Scan for the cell matching the given text and deliver its (X, Y) coordinate at center. 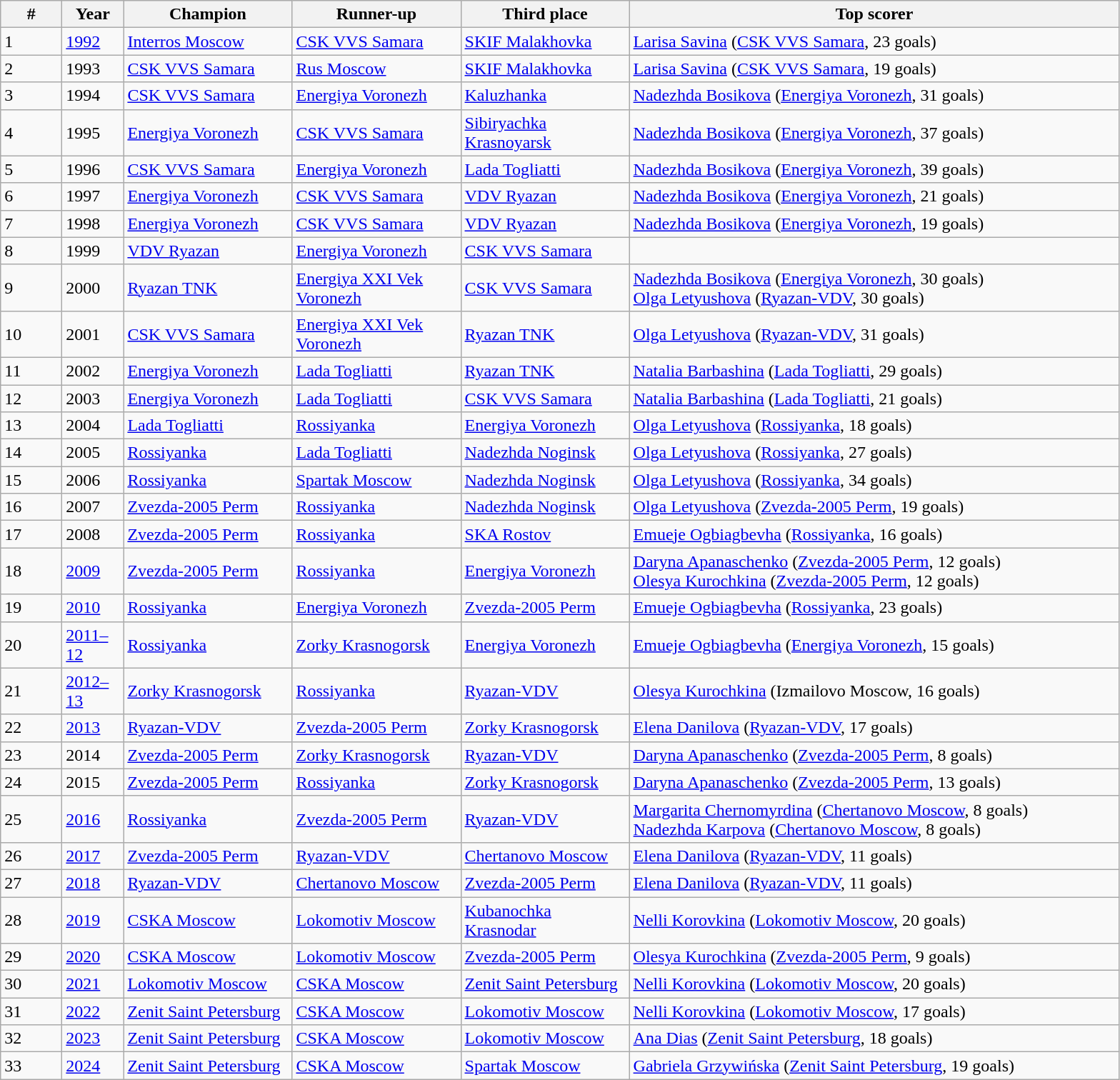
16 (31, 507)
13 (31, 426)
Nadezhda Bosikova (Energiya Voronezh, 37 goals) (874, 133)
Emueje Ogbiagbevha (Rossiyanka, 16 goals) (874, 534)
18 (31, 571)
2018 (93, 883)
Daryna Apanaschenko (Zvezda-2005 Perm, 12 goals) Olesya Kurochkina (Zvezda-2005 Perm, 12 goals) (874, 571)
Olga Letyushova (Rossiyanka, 27 goals) (874, 453)
26 (31, 856)
Olga Letyushova (Zvezda-2005 Perm, 19 goals) (874, 507)
2012–13 (93, 691)
Nadezhda Bosikova (Energiya Voronezh, 19 goals) (874, 224)
12 (31, 398)
30 (31, 984)
Olga Letyushova (Ryazan-VDV, 31 goals) (874, 334)
Olesya Kurochkina (Izmailovo Moscow, 16 goals) (874, 691)
1998 (93, 224)
24 (31, 782)
2001 (93, 334)
1999 (93, 251)
2008 (93, 534)
9 (31, 287)
2019 (93, 920)
2007 (93, 507)
28 (31, 920)
2021 (93, 984)
Rus Moscow (376, 69)
17 (31, 534)
2003 (93, 398)
Emueje Ogbiagbevha (Rossiyanka, 23 goals) (874, 608)
14 (31, 453)
Emueje Ogbiagbevha (Energiya Voronezh, 15 goals) (874, 644)
1996 (93, 169)
Nelli Korovkina (Lokomotiv Moscow, 17 goals) (874, 1011)
2 (31, 69)
8 (31, 251)
3 (31, 96)
21 (31, 691)
4 (31, 133)
SKA Rostov (545, 534)
10 (31, 334)
11 (31, 371)
Elena Danilova (Ryazan-VDV, 17 goals) (874, 728)
5 (31, 169)
Kaluzhanka (545, 96)
32 (31, 1039)
19 (31, 608)
Olga Letyushova (Rossiyanka, 34 goals) (874, 480)
2002 (93, 371)
27 (31, 883)
Nadezhda Bosikova (Energiya Voronezh, 39 goals) (874, 169)
Sibiryachka Krasnoyarsk (545, 133)
1997 (93, 196)
Year (93, 14)
6 (31, 196)
2006 (93, 480)
33 (31, 1066)
# (31, 14)
25 (31, 819)
22 (31, 728)
1994 (93, 96)
Natalia Barbashina (Lada Togliatti, 29 goals) (874, 371)
Gabriela Grzywińska (Zenit Saint Petersburg, 19 goals) (874, 1066)
Kubanochka Krasnodar (545, 920)
Ana Dias (Zenit Saint Petersburg, 18 goals) (874, 1039)
2017 (93, 856)
23 (31, 755)
Nadezhda Bosikova (Energiya Voronezh, 21 goals) (874, 196)
2009 (93, 571)
2004 (93, 426)
Larisa Savina (CSK VVS Samara, 19 goals) (874, 69)
2020 (93, 957)
2022 (93, 1011)
Margarita Chernomyrdina (Chertanovo Moscow, 8 goals) Nadezhda Karpova (Chertanovo Moscow, 8 goals) (874, 819)
Runner-up (376, 14)
2014 (93, 755)
2005 (93, 453)
2011–12 (93, 644)
Olesya Kurochkina (Zvezda-2005 Perm, 9 goals) (874, 957)
1992 (93, 41)
Daryna Apanaschenko (Zvezda-2005 Perm, 13 goals) (874, 782)
2023 (93, 1039)
2024 (93, 1066)
Larisa Savina (CSK VVS Samara, 23 goals) (874, 41)
2013 (93, 728)
2010 (93, 608)
20 (31, 644)
Third place (545, 14)
2015 (93, 782)
Nadezhda Bosikova (Energiya Voronezh, 31 goals) (874, 96)
Interros Moscow (208, 41)
7 (31, 224)
Champion (208, 14)
Top scorer (874, 14)
Natalia Barbashina (Lada Togliatti, 21 goals) (874, 398)
Daryna Apanaschenko (Zvezda-2005 Perm, 8 goals) (874, 755)
1995 (93, 133)
Olga Letyushova (Rossiyanka, 18 goals) (874, 426)
1993 (93, 69)
2000 (93, 287)
2016 (93, 819)
Nadezhda Bosikova (Energiya Voronezh, 30 goals) Olga Letyushova (Ryazan-VDV, 30 goals) (874, 287)
31 (31, 1011)
1 (31, 41)
15 (31, 480)
29 (31, 957)
